Output the [x, y] coordinate of the center of the cell containing the given text.  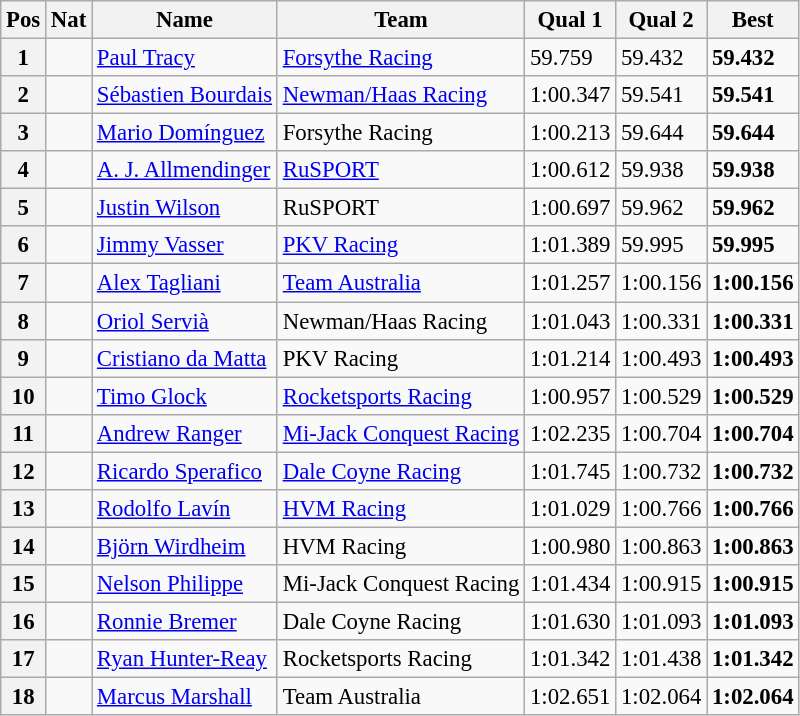
17 [24, 659]
1:00.213 [570, 133]
A. J. Allmendinger [185, 170]
12 [24, 471]
7 [24, 283]
11 [24, 433]
Mario Domínguez [185, 133]
2 [24, 95]
Ricardo Sperafico [185, 471]
1:01.257 [570, 283]
Qual 1 [570, 20]
Marcus Marshall [185, 697]
15 [24, 584]
1:01.434 [570, 584]
10 [24, 396]
Alex Tagliani [185, 283]
3 [24, 133]
4 [24, 170]
18 [24, 697]
Ryan Hunter-Reay [185, 659]
8 [24, 321]
1:00.957 [570, 396]
1:01.630 [570, 621]
Timo Glock [185, 396]
Pos [24, 20]
9 [24, 358]
1:00.697 [570, 208]
Sébastien Bourdais [185, 95]
1:00.980 [570, 546]
Oriol Servià [185, 321]
Best [753, 20]
1 [24, 58]
59.759 [570, 58]
1:01.214 [570, 358]
Rodolfo Lavín [185, 509]
Cristiano da Matta [185, 358]
Nat [69, 20]
6 [24, 245]
1:01.745 [570, 471]
Ronnie Bremer [185, 621]
14 [24, 546]
Björn Wirdheim [185, 546]
1:00.347 [570, 95]
Nelson Philippe [185, 584]
Justin Wilson [185, 208]
5 [24, 208]
Team [400, 20]
1:02.235 [570, 433]
Andrew Ranger [185, 433]
1:00.612 [570, 170]
Name [185, 20]
Paul Tracy [185, 58]
13 [24, 509]
1:01.029 [570, 509]
Jimmy Vasser [185, 245]
1:02.651 [570, 697]
1:01.043 [570, 321]
16 [24, 621]
1:01.438 [662, 659]
1:01.389 [570, 245]
Qual 2 [662, 20]
